Identify which cell holds the provided text, then report its [x, y] central coordinate. 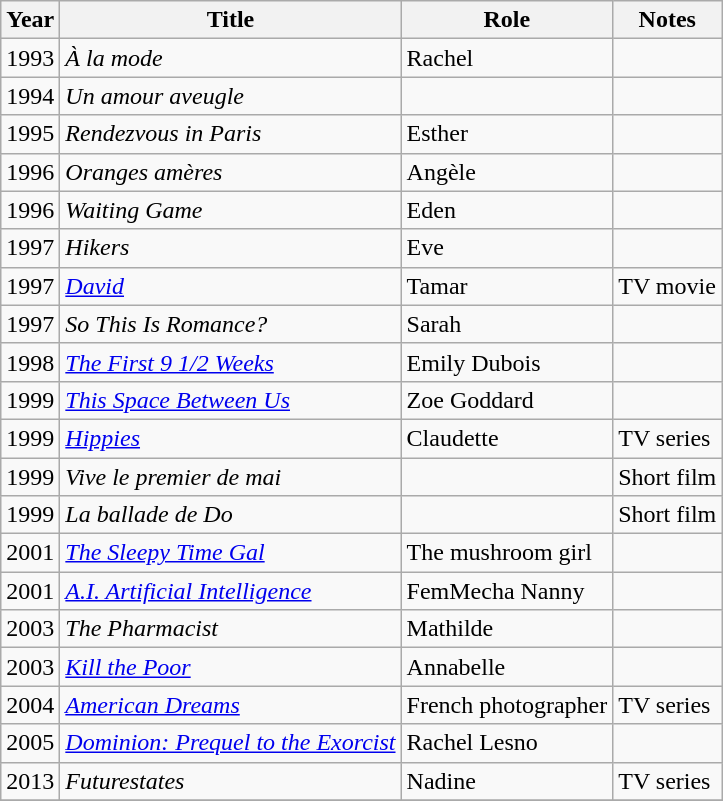
FemMecha Nanny [507, 591]
Emily Dubois [507, 362]
American Dreams [230, 705]
French photographer [507, 705]
1995 [30, 134]
Role [507, 20]
Eve [507, 248]
Claudette [507, 438]
Oranges amères [230, 172]
1994 [30, 96]
1998 [30, 362]
The First 9 1/2 Weeks [230, 362]
Annabelle [507, 667]
This Space Between Us [230, 400]
Zoe Goddard [507, 400]
1993 [30, 58]
A.I. Artificial Intelligence [230, 591]
Hippies [230, 438]
Vive le premier de mai [230, 477]
TV movie [668, 286]
The Sleepy Time Gal [230, 553]
Mathilde [507, 629]
Sarah [507, 324]
2005 [30, 743]
Year [30, 20]
2013 [30, 781]
Notes [668, 20]
Kill the Poor [230, 667]
Eden [507, 210]
David [230, 286]
Title [230, 20]
La ballade de Do [230, 515]
Tamar [507, 286]
Hikers [230, 248]
Un amour aveugle [230, 96]
The mushroom girl [507, 553]
The Pharmacist [230, 629]
Esther [507, 134]
So This Is Romance? [230, 324]
Rachel [507, 58]
Rendezvous in Paris [230, 134]
Angèle [507, 172]
Futurestates [230, 781]
À la mode [230, 58]
Nadine [507, 781]
Dominion: Prequel to the Exorcist [230, 743]
Waiting Game [230, 210]
Rachel Lesno [507, 743]
2004 [30, 705]
